From the cell containing the given text, extract its center point as (x, y) coordinate. 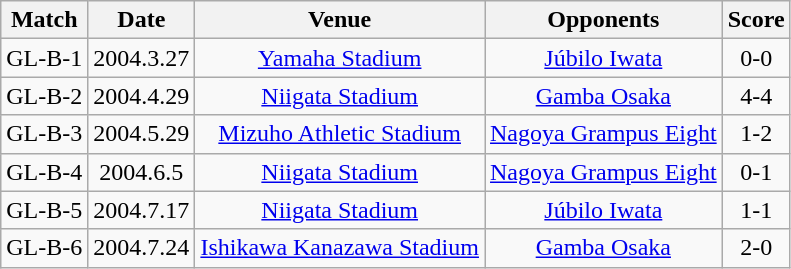
Ishikawa Kanazawa Stadium (340, 248)
GL-B-4 (44, 172)
1-1 (756, 210)
2004.7.17 (142, 210)
GL-B-5 (44, 210)
GL-B-1 (44, 58)
Venue (340, 20)
2004.3.27 (142, 58)
2004.4.29 (142, 96)
Match (44, 20)
Date (142, 20)
Yamaha Stadium (340, 58)
2004.6.5 (142, 172)
4-4 (756, 96)
0-1 (756, 172)
GL-B-2 (44, 96)
2004.7.24 (142, 248)
2004.5.29 (142, 134)
0-0 (756, 58)
2-0 (756, 248)
Opponents (603, 20)
1-2 (756, 134)
GL-B-3 (44, 134)
GL-B-6 (44, 248)
Mizuho Athletic Stadium (340, 134)
Score (756, 20)
